Extract the (X, Y) coordinate from the center of the cell holding the provided text.  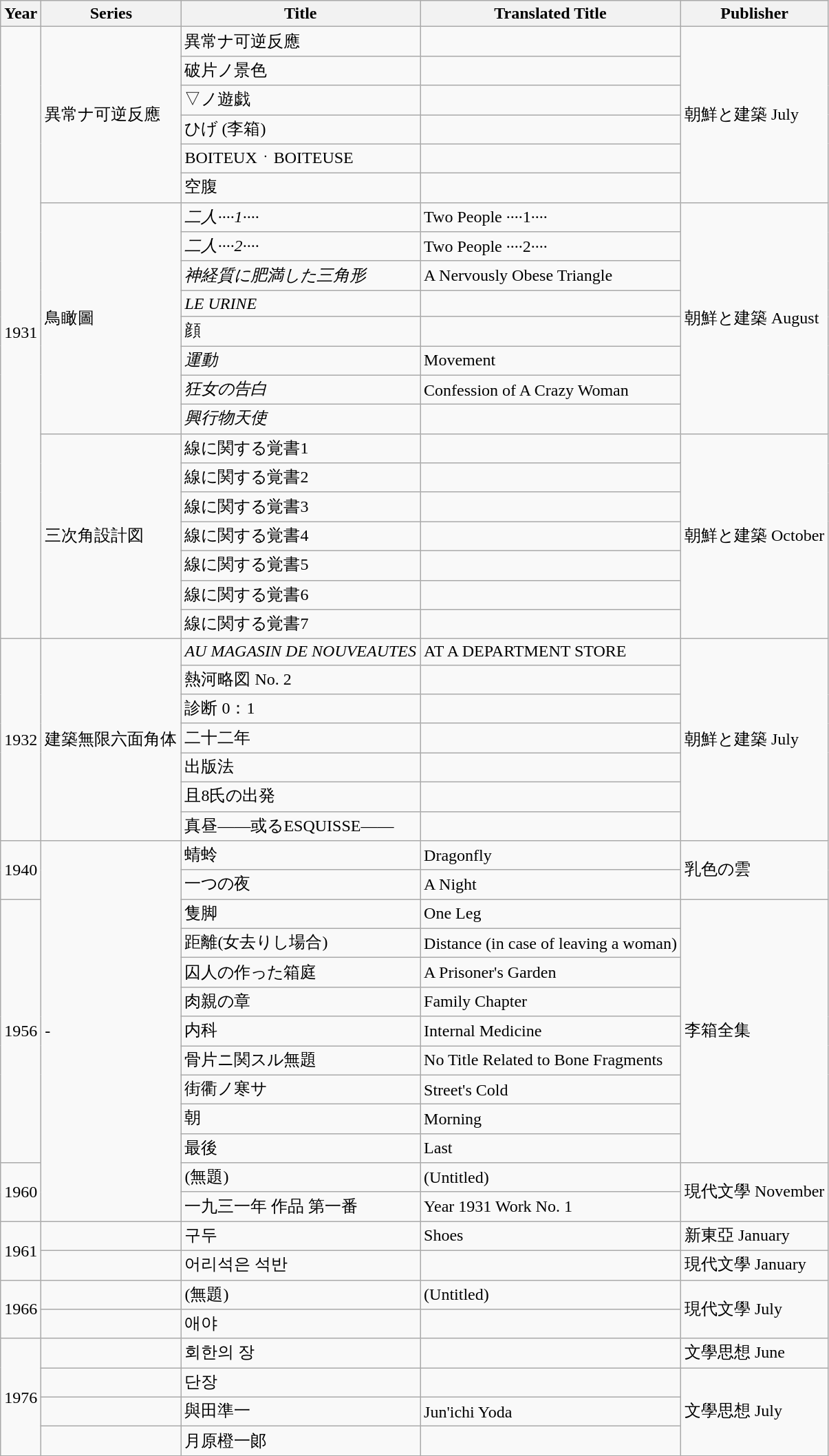
空腹 (301, 189)
AU MAGASIN DE NOUVEAUTES (301, 652)
線に関する覚書6 (301, 595)
線に関する覚書4 (301, 537)
建築無限六面角体 (111, 739)
文學思想 June (754, 1353)
Dragonfly (550, 856)
1932 (21, 739)
BOITEUXㆍBOITEUSE (301, 158)
朝 (301, 1119)
李箱全集 (754, 1031)
구두 (301, 1236)
1966 (21, 1309)
三次角設計図 (111, 536)
Title (301, 14)
最後 (301, 1148)
Internal Medicine (550, 1031)
熱河略図 No. 2 (301, 680)
線に関する覚書5 (301, 566)
Movement (550, 361)
與田準一 (301, 1412)
단장 (301, 1383)
1931 (21, 333)
線に関する覚書1 (301, 449)
LE URINE (301, 303)
Distance (in case of leaving a woman) (550, 943)
朝鮮と建築 August (754, 318)
▽ノ遊戯 (301, 100)
月原橙一郞 (301, 1441)
現代文學 July (754, 1309)
線に関する覚書3 (301, 506)
蜻蛉 (301, 856)
二人····1···· (301, 217)
Street's Cold (550, 1090)
診断 0：1 (301, 709)
内科 (301, 1031)
Family Chapter (550, 1002)
線に関する覚書2 (301, 478)
現代文學 January (754, 1265)
Translated Title (550, 14)
Last (550, 1148)
Morning (550, 1119)
線に関する覚書7 (301, 625)
文學思想 July (754, 1412)
狂女の告白 (301, 389)
破片ノ景色 (301, 70)
朝鮮と建築 October (754, 536)
A Night (550, 885)
Year (21, 14)
One Leg (550, 914)
距離(女去りし場合) (301, 943)
1940 (21, 870)
Jun'ichi Yoda (550, 1412)
骨片ニ関スル無題 (301, 1061)
Two People ····1···· (550, 217)
肉親の章 (301, 1002)
어리석은 석반 (301, 1265)
乳色の雲 (754, 870)
Confession of A Crazy Woman (550, 389)
애야 (301, 1324)
隻脚 (301, 914)
顔 (301, 332)
Series (111, 14)
Two People ····2···· (550, 246)
Shoes (550, 1236)
二人····2···· (301, 246)
鳥瞰圖 (111, 318)
ひげ (李箱) (301, 129)
A Nervously Obese Triangle (550, 275)
Year 1931 Work No. 1 (550, 1207)
1961 (21, 1251)
運動 (301, 361)
神経質に肥満した三角形 (301, 275)
1976 (21, 1397)
現代文學 November (754, 1192)
一つの夜 (301, 885)
出版法 (301, 768)
街衢ノ寒サ (301, 1090)
二十二年 (301, 738)
1956 (21, 1031)
囚人の作った箱庭 (301, 973)
Publisher (754, 14)
A Prisoner's Garden (550, 973)
真昼——或るESQUISSE—— (301, 826)
興行物天使 (301, 420)
- (111, 1031)
회한의 장 (301, 1353)
且8氏の出発 (301, 797)
一九三一年 作品 第一番 (301, 1207)
No Title Related to Bone Fragments (550, 1061)
AT A DEPARTMENT STORE (550, 652)
新東亞 January (754, 1236)
1960 (21, 1192)
